Search for the cell housing the specified text and yield its (x, y) center coordinate. 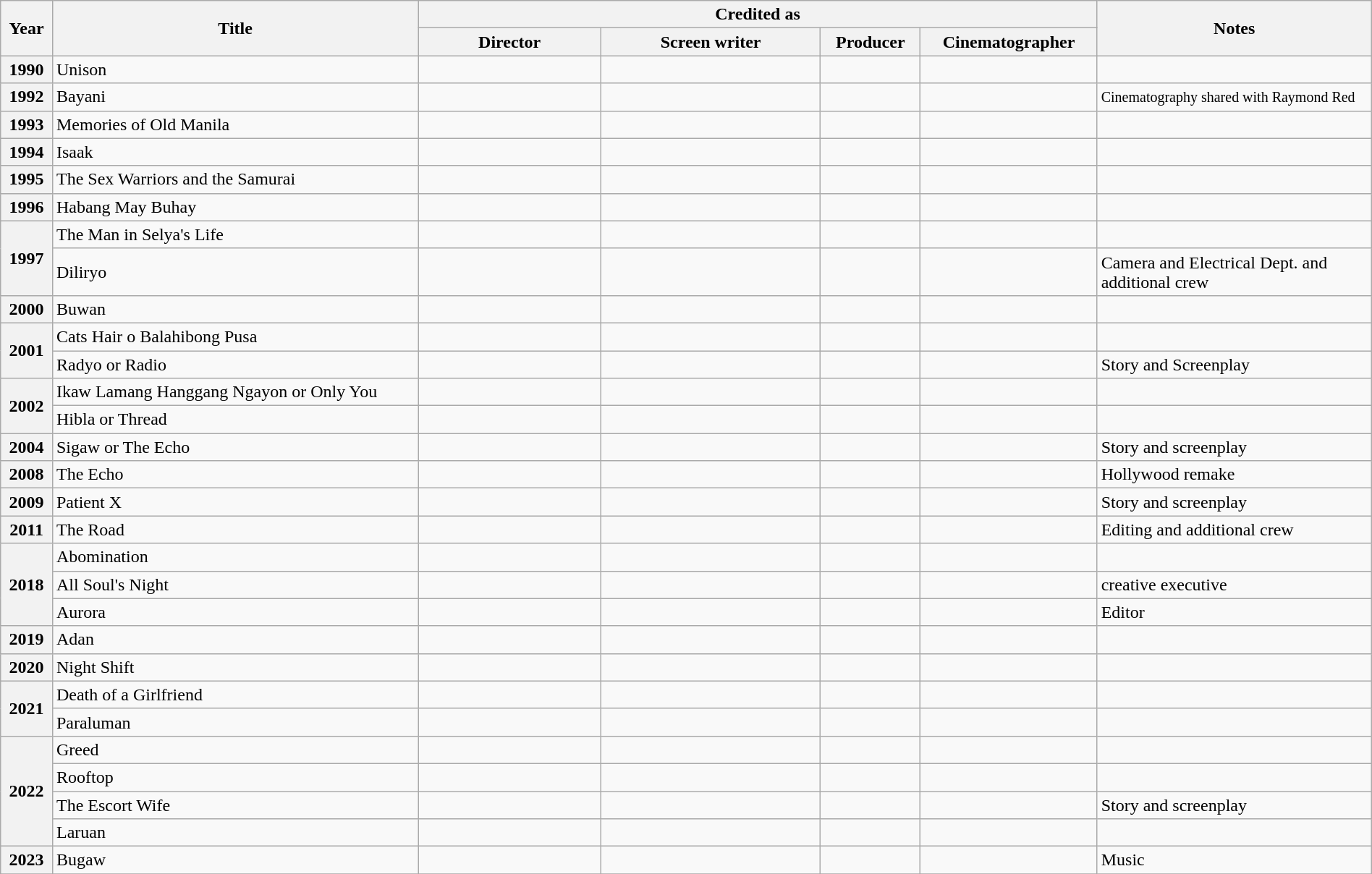
1992 (27, 97)
Notes (1235, 28)
The Echo (234, 475)
2001 (27, 350)
Unison (234, 69)
Screen writer (711, 42)
The Escort Wife (234, 805)
Radyo or Radio (234, 364)
2002 (27, 406)
1990 (27, 69)
Isaak (234, 152)
Night Shift (234, 667)
Music (1235, 860)
Abomination (234, 557)
Bugaw (234, 860)
Cats Hair o Balahibong Pusa (234, 336)
1996 (27, 207)
Credited as (758, 14)
Director (509, 42)
2009 (27, 502)
1993 (27, 124)
Cinematography shared with Raymond Red (1235, 97)
2021 (27, 708)
2019 (27, 640)
The Sex Warriors and the Samurai (234, 179)
Hollywood remake (1235, 475)
The Road (234, 530)
Habang May Buhay (234, 207)
2004 (27, 447)
Hibla or Thread (234, 420)
Producer (871, 42)
Memories of Old Manila (234, 124)
All Soul's Night (234, 585)
Laruan (234, 833)
Rooftop (234, 777)
2008 (27, 475)
Diliryo (234, 272)
The Man in Selya's Life (234, 234)
2018 (27, 585)
creative executive (1235, 585)
Editor (1235, 612)
2020 (27, 667)
Adan (234, 640)
Ikaw Lamang Hanggang Ngayon or Only You (234, 392)
Patient X (234, 502)
Year (27, 28)
Camera and Electrical Dept. and additional crew (1235, 272)
Bayani (234, 97)
Greed (234, 750)
1995 (27, 179)
2011 (27, 530)
1994 (27, 152)
Buwan (234, 309)
2000 (27, 309)
Editing and additional crew (1235, 530)
Paraluman (234, 722)
Sigaw or The Echo (234, 447)
Title (234, 28)
1997 (27, 258)
Aurora (234, 612)
Cinematographer (1009, 42)
2023 (27, 860)
2022 (27, 791)
Story and Screenplay (1235, 364)
Death of a Girlfriend (234, 695)
